Output the (x, y) coordinate of the center of the cell containing the given text.  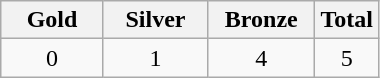
5 (347, 58)
Silver (155, 20)
4 (262, 58)
Gold (52, 20)
Bronze (262, 20)
1 (155, 58)
0 (52, 58)
Total (347, 20)
